Identify which cell holds the provided text, then report its [x, y] central coordinate. 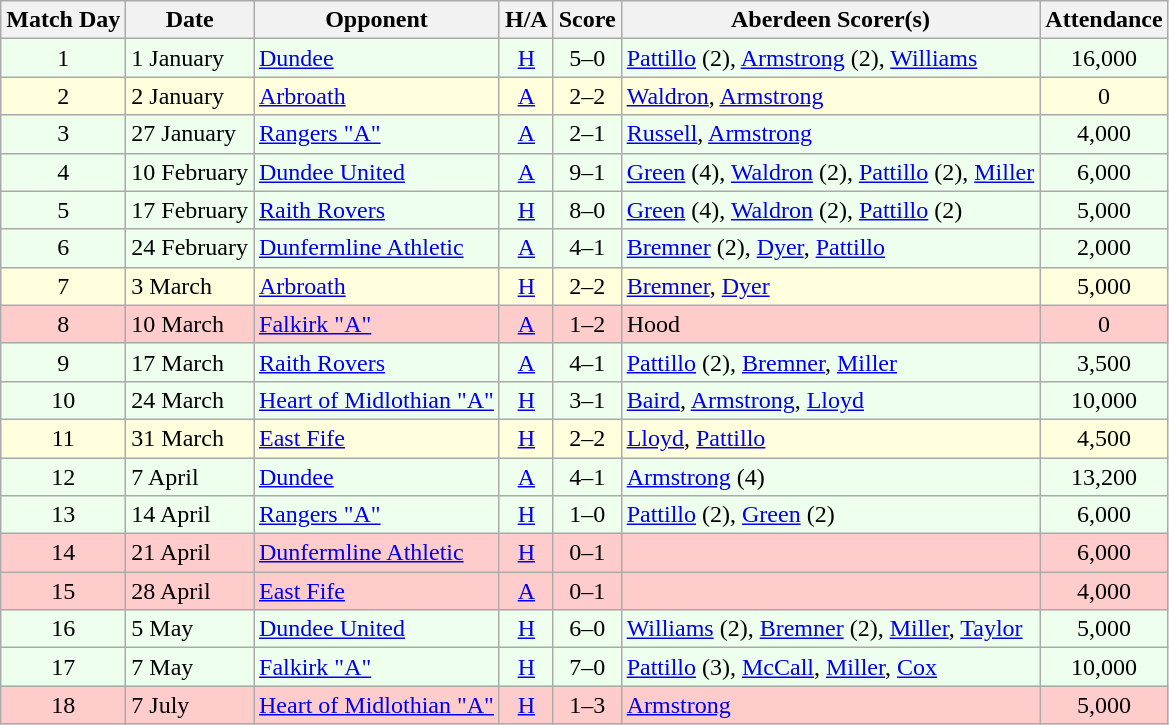
15 [64, 591]
Pattillo (2), Green (2) [830, 515]
18 [64, 705]
5–0 [587, 58]
27 January [190, 134]
7 May [190, 667]
Score [587, 20]
Hood [830, 324]
9–1 [587, 172]
1–3 [587, 705]
Attendance [1104, 20]
Waldron, Armstrong [830, 96]
5 May [190, 629]
6 [64, 248]
5 [64, 210]
7 [64, 286]
Date [190, 20]
Russell, Armstrong [830, 134]
17 February [190, 210]
7–0 [587, 667]
7 July [190, 705]
17 March [190, 362]
31 March [190, 438]
16,000 [1104, 58]
1 [64, 58]
3 March [190, 286]
28 April [190, 591]
10 February [190, 172]
11 [64, 438]
24 February [190, 248]
H/A [526, 20]
Bremner (2), Dyer, Pattillo [830, 248]
14 [64, 553]
9 [64, 362]
Pattillo (2), Armstrong (2), Williams [830, 58]
Williams (2), Bremner (2), Miller, Taylor [830, 629]
3,500 [1104, 362]
3–1 [587, 400]
10 [64, 400]
Opponent [377, 20]
1 January [190, 58]
Pattillo (3), McCall, Miller, Cox [830, 667]
Green (4), Waldron (2), Pattillo (2) [830, 210]
Bremner, Dyer [830, 286]
10 March [190, 324]
3 [64, 134]
Match Day [64, 20]
Aberdeen Scorer(s) [830, 20]
16 [64, 629]
8 [64, 324]
Baird, Armstrong, Lloyd [830, 400]
2 January [190, 96]
4 [64, 172]
21 April [190, 553]
2–1 [587, 134]
1–0 [587, 515]
Armstrong [830, 705]
7 April [190, 477]
8–0 [587, 210]
2,000 [1104, 248]
12 [64, 477]
13 [64, 515]
14 April [190, 515]
Lloyd, Pattillo [830, 438]
13,200 [1104, 477]
Green (4), Waldron (2), Pattillo (2), Miller [830, 172]
17 [64, 667]
1–2 [587, 324]
Armstrong (4) [830, 477]
24 March [190, 400]
2 [64, 96]
4,500 [1104, 438]
Pattillo (2), Bremner, Miller [830, 362]
6–0 [587, 629]
